Identify which cell holds the provided text, then report its [X, Y] central coordinate. 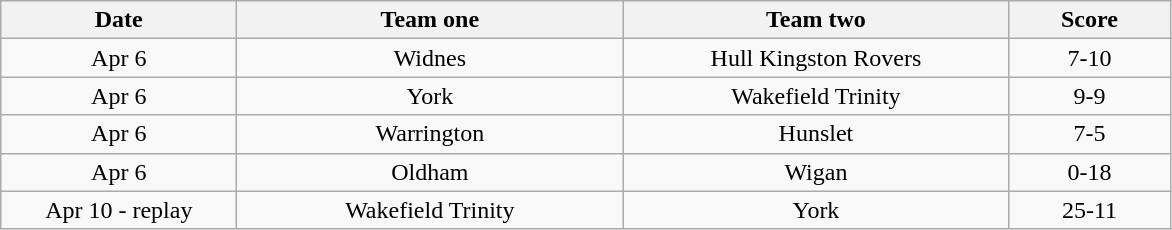
Score [1090, 20]
Team one [430, 20]
Wigan [816, 172]
Apr 10 - replay [119, 210]
Hunslet [816, 134]
Warrington [430, 134]
Date [119, 20]
25-11 [1090, 210]
Team two [816, 20]
Widnes [430, 58]
0-18 [1090, 172]
9-9 [1090, 96]
Hull Kingston Rovers [816, 58]
7-10 [1090, 58]
7-5 [1090, 134]
Oldham [430, 172]
